Return (x, y) of the center of cell containing provided text 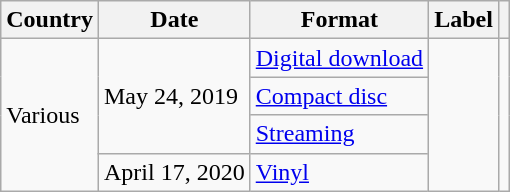
Streaming (339, 134)
Various (50, 115)
April 17, 2020 (174, 172)
May 24, 2019 (174, 96)
Digital download (339, 58)
Label (464, 20)
Compact disc (339, 96)
Date (174, 20)
Format (339, 20)
Vinyl (339, 172)
Country (50, 20)
